From the cell containing the given text, extract its center point as [x, y] coordinate. 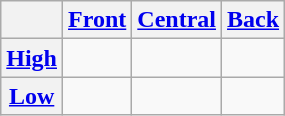
High [32, 58]
Back [254, 20]
Front [98, 20]
Central [177, 20]
Low [32, 96]
